From the cell containing the given text, extract its center point as (x, y) coordinate. 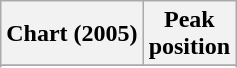
Chart (2005) (72, 34)
Peak position (189, 34)
